Determine the [X, Y] coordinate at the center of the cell enclosing the given text.  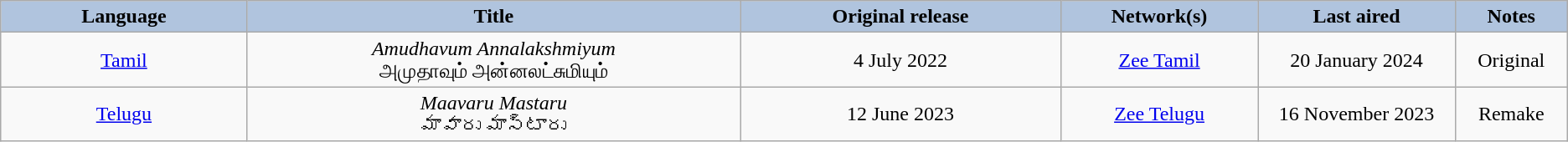
Remake [1511, 114]
Network(s) [1159, 17]
12 June 2023 [901, 114]
Original [1511, 60]
Amudhavum Annalakshmiyum அமுதாவும் அன்னலட்சுமியும் [494, 60]
Zee Tamil [1159, 60]
Zee Telugu [1159, 114]
Notes [1511, 17]
20 January 2024 [1357, 60]
Language [124, 17]
Last aired [1357, 17]
16 November 2023 [1357, 114]
Telugu [124, 114]
Title [494, 17]
Original release [901, 17]
Tamil [124, 60]
Maavaru Mastaru మావారు మాస్టారు [494, 114]
4 July 2022 [901, 60]
